Pinpoint the cell where the given text exists, returning its (X, Y) midpoint coordinate. 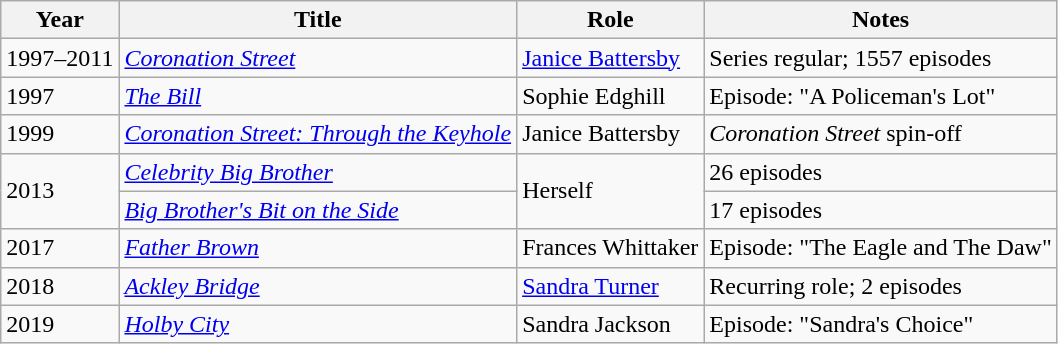
Father Brown (318, 248)
Coronation Street (318, 58)
Year (60, 20)
2017 (60, 248)
Series regular; 1557 episodes (880, 58)
26 episodes (880, 172)
2018 (60, 286)
Notes (880, 20)
Big Brother's Bit on the Side (318, 210)
Coronation Street: Through the Keyhole (318, 134)
Sandra Jackson (610, 324)
2013 (60, 191)
Recurring role; 2 episodes (880, 286)
Ackley Bridge (318, 286)
Sandra Turner (610, 286)
2019 (60, 324)
Celebrity Big Brother (318, 172)
Herself (610, 191)
Episode: "A Policeman's Lot" (880, 96)
1997–2011 (60, 58)
Role (610, 20)
Holby City (318, 324)
17 episodes (880, 210)
1999 (60, 134)
Episode: "The Eagle and The Daw" (880, 248)
Episode: "Sandra's Choice" (880, 324)
Title (318, 20)
Coronation Street spin-off (880, 134)
The Bill (318, 96)
Sophie Edghill (610, 96)
1997 (60, 96)
Frances Whittaker (610, 248)
